Search for the cell housing the specified text and yield its (x, y) center coordinate. 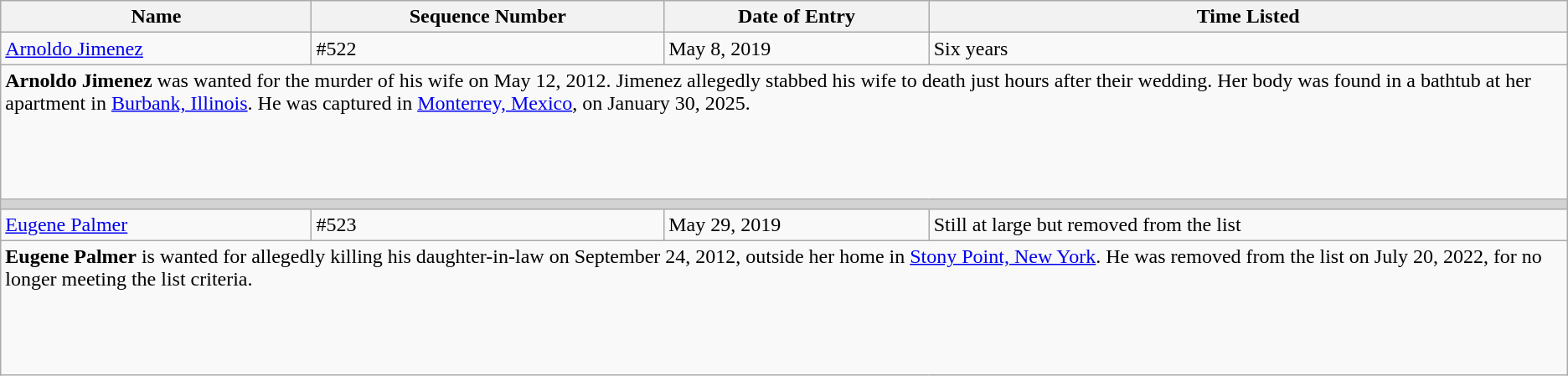
Eugene Palmer (156, 224)
May 8, 2019 (797, 49)
#523 (487, 224)
Arnoldo Jimenez (156, 49)
Still at large but removed from the list (1248, 224)
Six years (1248, 49)
May 29, 2019 (797, 224)
Sequence Number (487, 17)
#522 (487, 49)
Time Listed (1248, 17)
Date of Entry (797, 17)
Name (156, 17)
